Output the (X, Y) coordinate of the center of the cell containing the given text.  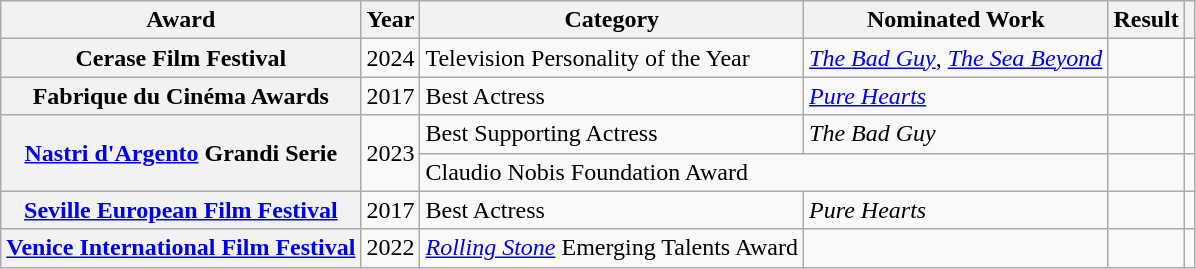
The Bad Guy, The Sea Beyond (956, 58)
Claudio Nobis Foundation Award (764, 172)
Award (181, 20)
Television Personality of the Year (612, 58)
Best Supporting Actress (612, 134)
Nominated Work (956, 20)
Result (1146, 20)
Category (612, 20)
Seville European Film Festival (181, 210)
Year (390, 20)
Nastri d'Argento Grandi Serie (181, 153)
Venice International Film Festival (181, 248)
2024 (390, 58)
2022 (390, 248)
Rolling Stone Emerging Talents Award (612, 248)
2023 (390, 153)
Fabrique du Cinéma Awards (181, 96)
The Bad Guy (956, 134)
Cerase Film Festival (181, 58)
